Return [X, Y] of the center of cell containing provided text 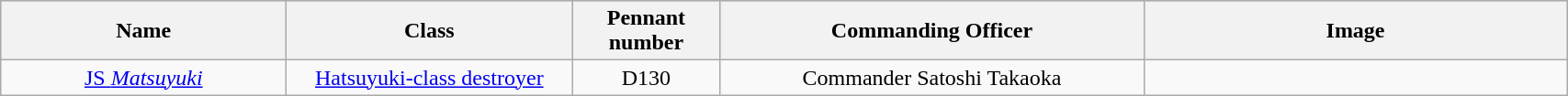
D130 [647, 78]
JS Matsuyuki [143, 78]
Name [143, 31]
Commanding Officer [931, 31]
Image [1356, 31]
Class [430, 31]
Commander Satoshi Takaoka [931, 78]
Hatsuyuki-class destroyer [430, 78]
Pennant number [647, 31]
